Find where the given text appears and provide that cell's center as (x, y) coordinate. 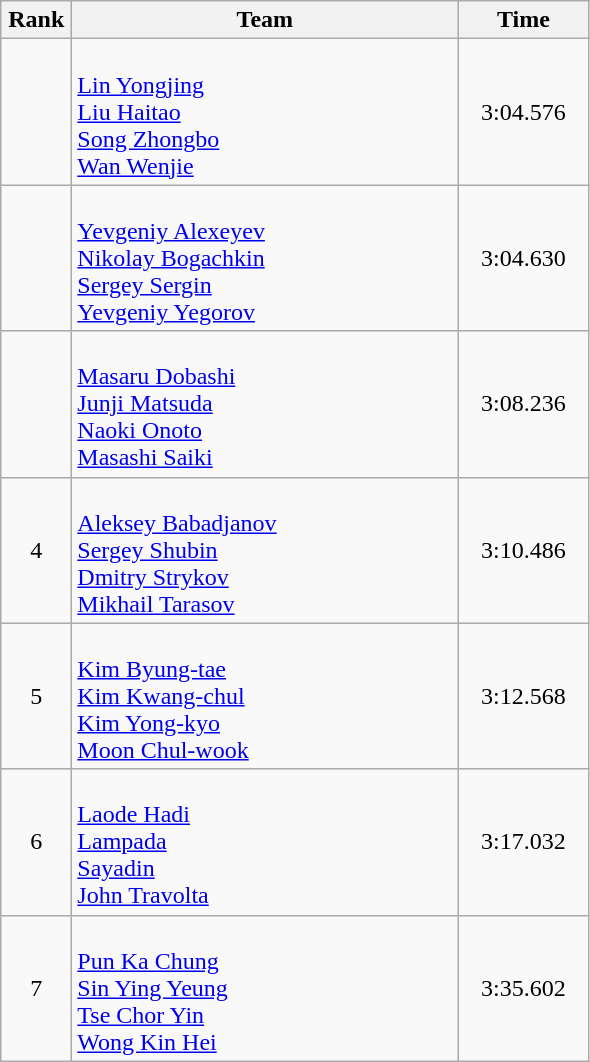
Yevgeniy AlexeyevNikolay BogachkinSergey SerginYevgeniy Yegorov (265, 258)
Rank (36, 20)
7 (36, 988)
3:35.602 (524, 988)
Masaru DobashiJunji MatsudaNaoki OnotoMasashi Saiki (265, 404)
Kim Byung-taeKim Kwang-chulKim Yong-kyoMoon Chul-wook (265, 696)
3:08.236 (524, 404)
3:10.486 (524, 550)
Aleksey BabadjanovSergey ShubinDmitry StrykovMikhail Tarasov (265, 550)
3:12.568 (524, 696)
6 (36, 842)
3:04.576 (524, 112)
Time (524, 20)
Laode HadiLampadaSayadinJohn Travolta (265, 842)
4 (36, 550)
5 (36, 696)
Team (265, 20)
Lin YongjingLiu HaitaoSong ZhongboWan Wenjie (265, 112)
3:17.032 (524, 842)
Pun Ka ChungSin Ying YeungTse Chor YinWong Kin Hei (265, 988)
3:04.630 (524, 258)
